Find where the given text appears and provide that cell's center as [x, y] coordinate. 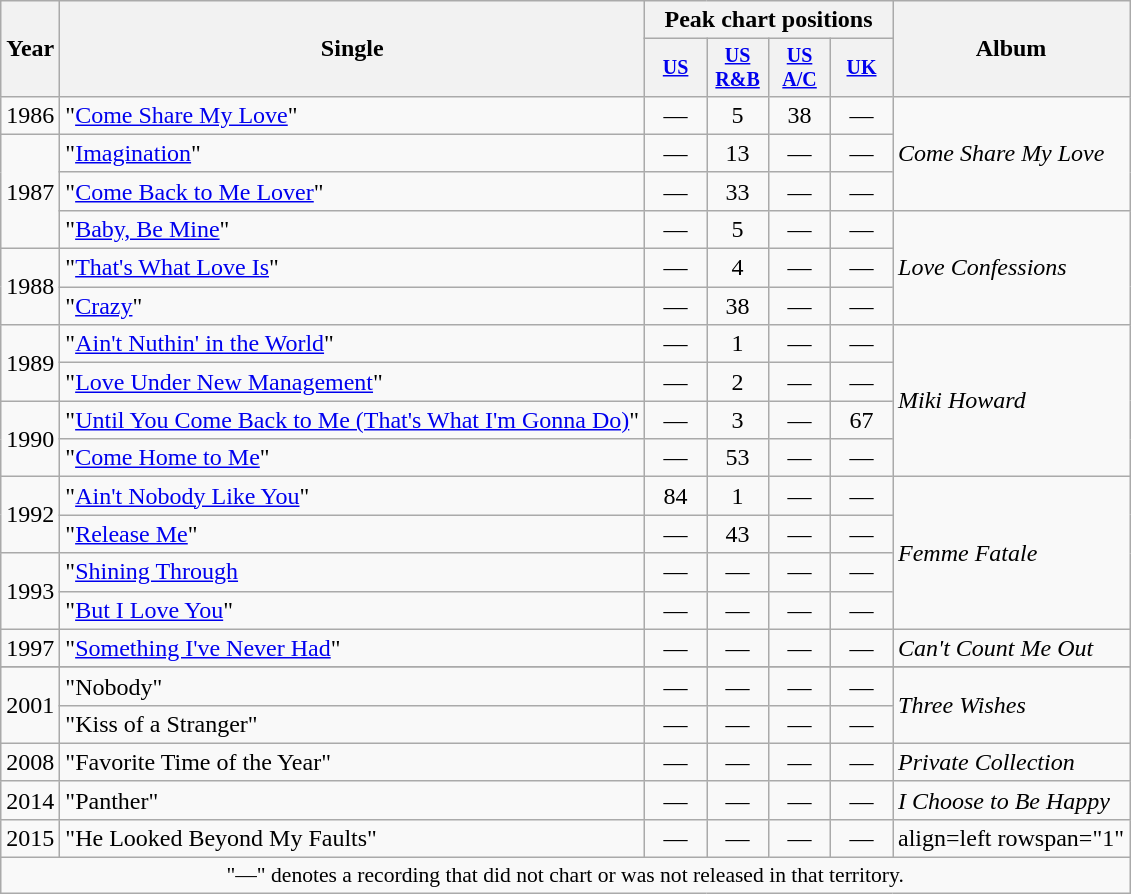
"Come Share My Love" [352, 115]
"Crazy" [352, 306]
Come Share My Love [1010, 153]
Year [30, 49]
1993 [30, 591]
USR&B [738, 68]
I Choose to Be Happy [1010, 800]
"Kiss of a Stranger" [352, 724]
Miki Howard [1010, 401]
"Ain't Nobody Like You" [352, 496]
"Favorite Time of the Year" [352, 762]
2014 [30, 800]
53 [738, 458]
"Something I've Never Had" [352, 648]
"Release Me" [352, 534]
"Love Under New Management" [352, 382]
"Come Back to Me Lover" [352, 191]
84 [676, 496]
"Shining Through [352, 572]
4 [738, 268]
1988 [30, 287]
Private Collection [1010, 762]
Love Confessions [1010, 267]
"—" denotes a recording that did not chart or was not released in that territory. [566, 876]
"Panther" [352, 800]
67 [862, 420]
43 [738, 534]
13 [738, 153]
Can't Count Me Out [1010, 648]
"Imagination" [352, 153]
33 [738, 191]
3 [738, 420]
Album [1010, 49]
1987 [30, 191]
"Ain't Nuthin' in the World" [352, 344]
Three Wishes [1010, 705]
1986 [30, 115]
2 [738, 382]
"Come Home to Me" [352, 458]
Single [352, 49]
US [676, 68]
"He Looked Beyond My Faults" [352, 838]
Peak chart positions [769, 20]
UK [862, 68]
1992 [30, 515]
1997 [30, 648]
"That's What Love Is" [352, 268]
"But I Love You" [352, 610]
"Until You Come Back to Me (That's What I'm Gonna Do)" [352, 420]
2015 [30, 838]
1989 [30, 363]
"Nobody" [352, 686]
2001 [30, 705]
2008 [30, 762]
USA/C [800, 68]
Femme Fatale [1010, 553]
align=left rowspan="1" [1010, 838]
"Baby, Be Mine" [352, 229]
1990 [30, 439]
